Scan for the cell matching the given text and deliver its (x, y) coordinate at center. 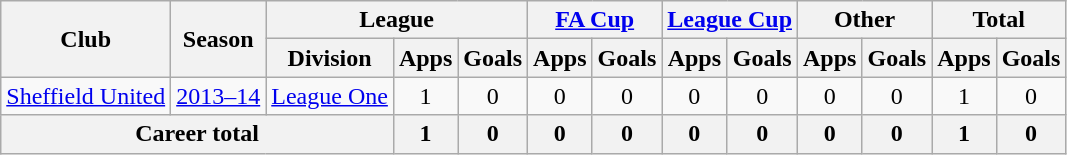
Other (865, 20)
Total (999, 20)
Sheffield United (86, 96)
Career total (198, 134)
2013–14 (218, 96)
Club (86, 39)
League One (330, 96)
Division (330, 58)
Season (218, 39)
League Cup (730, 20)
League (397, 20)
FA Cup (595, 20)
